From the cell containing the given text, extract its center point as [x, y] coordinate. 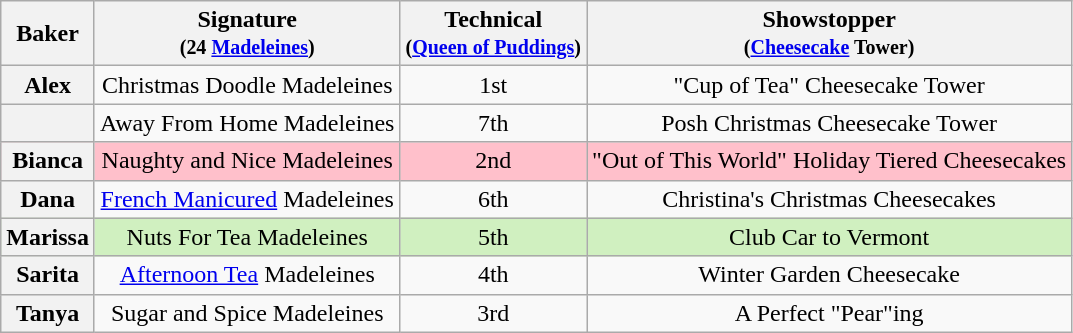
French Manicured Madeleines [246, 199]
6th [494, 199]
7th [494, 123]
Club Car to Vermont [830, 237]
Marissa [48, 237]
"Out of This World" Holiday Tiered Cheesecakes [830, 161]
Afternoon Tea Madeleines [246, 275]
Baker [48, 34]
Christmas Doodle Madeleines [246, 85]
Alex [48, 85]
"Cup of Tea" Cheesecake Tower [830, 85]
Sugar and Spice Madeleines [246, 313]
5th [494, 237]
Away From Home Madeleines [246, 123]
Nuts For Tea Madeleines [246, 237]
Technical(Queen of Puddings) [494, 34]
Sarita [48, 275]
Posh Christmas Cheesecake Tower [830, 123]
Signature(24 Madeleines) [246, 34]
1st [494, 85]
Naughty and Nice Madeleines [246, 161]
Dana [48, 199]
4th [494, 275]
Winter Garden Cheesecake [830, 275]
Tanya [48, 313]
Christina's Christmas Cheesecakes [830, 199]
2nd [494, 161]
Bianca [48, 161]
A Perfect "Pear"ing [830, 313]
3rd [494, 313]
Showstopper(Cheesecake Tower) [830, 34]
